Return (x, y) of the center of cell containing provided text 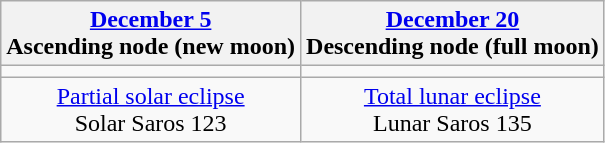
December 5Ascending node (new moon) (151, 34)
Partial solar eclipseSolar Saros 123 (151, 110)
December 20Descending node (full moon) (453, 34)
Total lunar eclipseLunar Saros 135 (453, 110)
